Detect which cell encompasses the target text, then output its (X, Y) center coordinate. 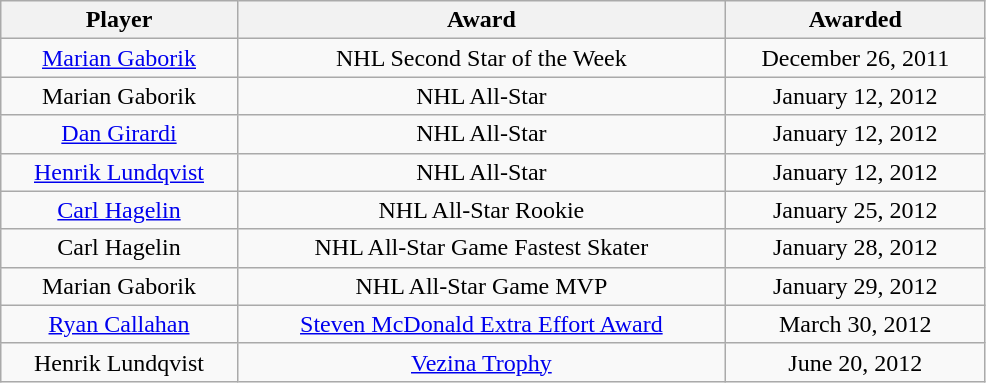
Ryan Callahan (120, 324)
NHL All-Star Game MVP (481, 286)
NHL All-Star Rookie (481, 210)
NHL All-Star Game Fastest Skater (481, 248)
January 25, 2012 (855, 210)
Player (120, 20)
NHL Second Star of the Week (481, 58)
Award (481, 20)
January 29, 2012 (855, 286)
December 26, 2011 (855, 58)
January 28, 2012 (855, 248)
June 20, 2012 (855, 362)
March 30, 2012 (855, 324)
Awarded (855, 20)
Dan Girardi (120, 134)
Vezina Trophy (481, 362)
Steven McDonald Extra Effort Award (481, 324)
